Capture the cell that displays the provided text and extract its (x, y) central coordinate. 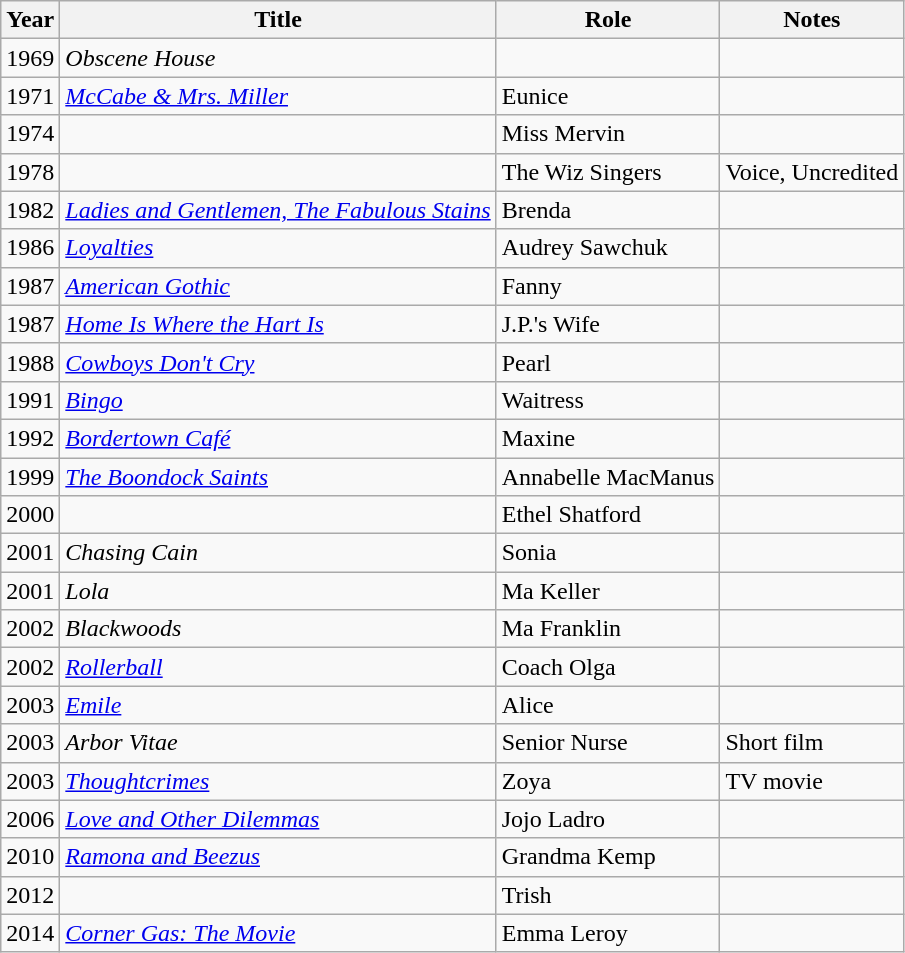
Emile (278, 705)
1982 (30, 210)
Year (30, 20)
1978 (30, 172)
2014 (30, 933)
Sonia (608, 553)
2000 (30, 515)
Ethel Shatford (608, 515)
The Wiz Singers (608, 172)
Alice (608, 705)
Loyalties (278, 248)
2012 (30, 895)
Obscene House (278, 58)
1986 (30, 248)
Grandma Kemp (608, 857)
Ladies and Gentlemen, The Fabulous Stains (278, 210)
Fanny (608, 286)
Ma Keller (608, 591)
Emma Leroy (608, 933)
1992 (30, 438)
Lola (278, 591)
Bingo (278, 400)
Notes (812, 20)
Ramona and Beezus (278, 857)
Senior Nurse (608, 743)
1971 (30, 96)
American Gothic (278, 286)
Audrey Sawchuk (608, 248)
The Boondock Saints (278, 477)
Jojo Ladro (608, 819)
Corner Gas: The Movie (278, 933)
Eunice (608, 96)
Ma Franklin (608, 629)
1991 (30, 400)
Love and Other Dilemmas (278, 819)
Maxine (608, 438)
Miss Mervin (608, 134)
Thoughtcrimes (278, 781)
Zoya (608, 781)
Role (608, 20)
2006 (30, 819)
Waitress (608, 400)
Brenda (608, 210)
Blackwoods (278, 629)
1999 (30, 477)
Home Is Where the Hart Is (278, 324)
1988 (30, 362)
Rollerball (278, 667)
Cowboys Don't Cry (278, 362)
Annabelle MacManus (608, 477)
Arbor Vitae (278, 743)
TV movie (812, 781)
Title (278, 20)
J.P.'s Wife (608, 324)
Short film (812, 743)
2010 (30, 857)
Pearl (608, 362)
Voice, Uncredited (812, 172)
Coach Olga (608, 667)
Chasing Cain (278, 553)
McCabe & Mrs. Miller (278, 96)
1969 (30, 58)
1974 (30, 134)
Bordertown Café (278, 438)
Trish (608, 895)
